Identify which cell holds the provided text, then report its [x, y] central coordinate. 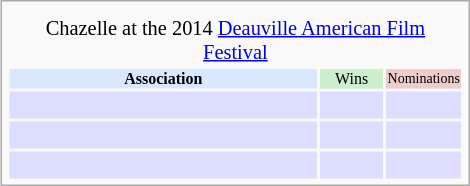
Chazelle at the 2014 Deauville American Film Festival [235, 40]
Nominations [424, 79]
Association [163, 79]
Wins [352, 79]
